Provide the (x, y) coordinate of the cell's center where the given text is located.  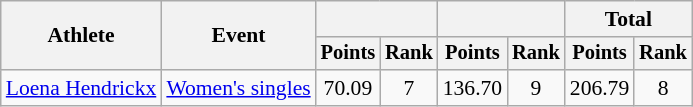
Athlete (82, 36)
Loena Hendrickx (82, 88)
Total (628, 19)
Event (238, 36)
206.79 (600, 88)
70.09 (348, 88)
Women's singles (238, 88)
9 (536, 88)
8 (663, 88)
136.70 (472, 88)
7 (409, 88)
